Determine the (X, Y) coordinate at the center of the cell enclosing the given text.  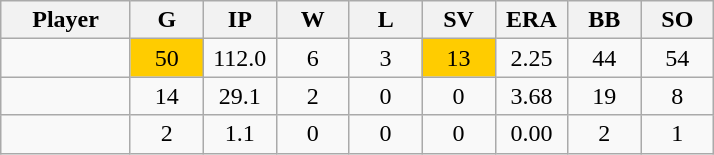
3 (386, 58)
44 (604, 58)
ERA (532, 20)
IP (240, 20)
G (166, 20)
Player (66, 20)
BB (604, 20)
19 (604, 96)
1 (678, 134)
SO (678, 20)
6 (312, 58)
29.1 (240, 96)
112.0 (240, 58)
3.68 (532, 96)
L (386, 20)
SV (458, 20)
0.00 (532, 134)
50 (166, 58)
14 (166, 96)
2.25 (532, 58)
1.1 (240, 134)
8 (678, 96)
W (312, 20)
54 (678, 58)
13 (458, 58)
